Search for the cell housing the specified text and yield its [x, y] center coordinate. 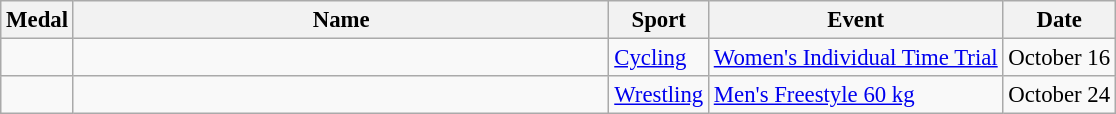
Men's Freestyle 60 kg [856, 95]
Medal [38, 20]
Wrestling [659, 95]
Name [341, 20]
Date [1059, 20]
Women's Individual Time Trial [856, 58]
Event [856, 20]
October 24 [1059, 95]
Cycling [659, 58]
October 16 [1059, 58]
Sport [659, 20]
